Extract the [X, Y] coordinate from the center of the cell holding the provided text.  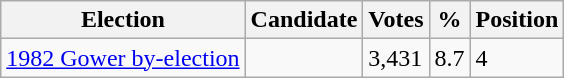
Election [123, 20]
1982 Gower by-election [123, 58]
4 [517, 58]
8.7 [450, 58]
Votes [396, 20]
3,431 [396, 58]
Candidate [304, 20]
Position [517, 20]
% [450, 20]
